Return the (x, y) coordinate for the center point of the cell that contains the specified text.  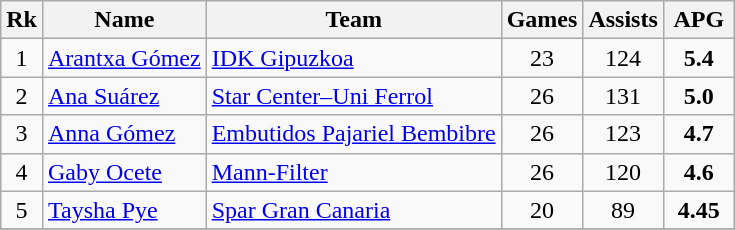
5.4 (698, 58)
1 (22, 58)
120 (623, 172)
123 (623, 134)
4.6 (698, 172)
Arantxa Gómez (124, 58)
Taysha Pye (124, 210)
5 (22, 210)
124 (623, 58)
Spar Gran Canaria (354, 210)
5.0 (698, 96)
Team (354, 20)
23 (542, 58)
Embutidos Pajariel Bembibre (354, 134)
Gaby Ocete (124, 172)
20 (542, 210)
2 (22, 96)
4.7 (698, 134)
89 (623, 210)
Rk (22, 20)
Anna Gómez (124, 134)
APG (698, 20)
Games (542, 20)
131 (623, 96)
Mann-Filter (354, 172)
Star Center–Uni Ferrol (354, 96)
Assists (623, 20)
Name (124, 20)
4.45 (698, 210)
Ana Suárez (124, 96)
IDK Gipuzkoa (354, 58)
4 (22, 172)
3 (22, 134)
